Pinpoint the cell where the given text exists, returning its [X, Y] midpoint coordinate. 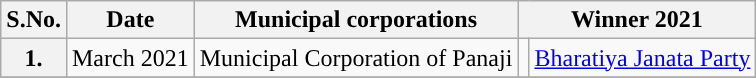
1. [34, 58]
Bharatiya Janata Party [642, 58]
Municipal Corporation of Panaji [356, 58]
March 2021 [130, 58]
Municipal corporations [356, 20]
Date [130, 20]
Winner 2021 [637, 20]
S.No. [34, 20]
